Detect which cell encompasses the target text, then output its (X, Y) center coordinate. 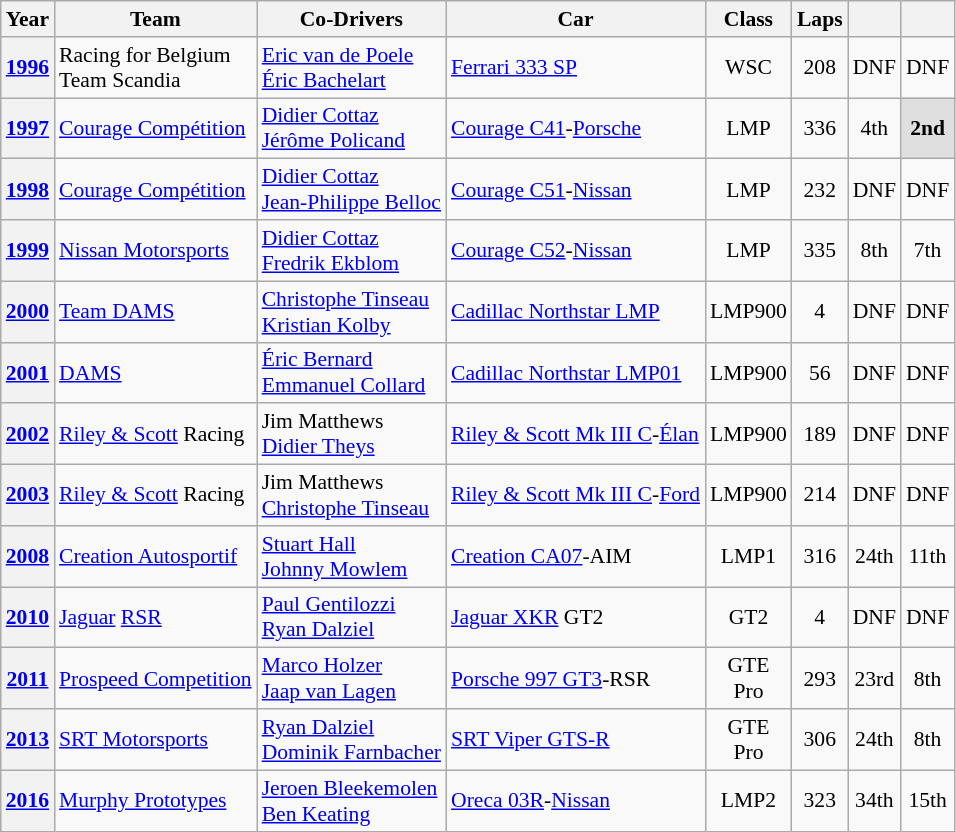
Didier Cottaz Jérôme Policand (352, 128)
7th (928, 250)
Prospeed Competition (156, 678)
2003 (28, 496)
Marco Holzer Jaap van Lagen (352, 678)
Courage C41-Porsche (576, 128)
Laps (820, 19)
335 (820, 250)
15th (928, 800)
Éric Bernard Emmanuel Collard (352, 372)
189 (820, 434)
Team DAMS (156, 312)
Ferrari 333 SP (576, 68)
1998 (28, 190)
2002 (28, 434)
Jaguar XKR GT2 (576, 618)
214 (820, 496)
2016 (28, 800)
Christophe Tinseau Kristian Kolby (352, 312)
11th (928, 556)
Creation CA07-AIM (576, 556)
LMP1 (748, 556)
2013 (28, 740)
34th (874, 800)
2000 (28, 312)
Didier Cottaz Fredrik Ekblom (352, 250)
336 (820, 128)
Riley & Scott Mk III C-Ford (576, 496)
Oreca 03R-Nissan (576, 800)
2nd (928, 128)
Riley & Scott Mk III C-Élan (576, 434)
Paul Gentilozzi Ryan Dalziel (352, 618)
2011 (28, 678)
Jaguar RSR (156, 618)
Jim Matthews Didier Theys (352, 434)
1996 (28, 68)
2010 (28, 618)
1997 (28, 128)
1999 (28, 250)
Courage C52-Nissan (576, 250)
Cadillac Northstar LMP (576, 312)
Nissan Motorsports (156, 250)
Cadillac Northstar LMP01 (576, 372)
Co-Drivers (352, 19)
Jim Matthews Christophe Tinseau (352, 496)
4th (874, 128)
DAMS (156, 372)
Jeroen Bleekemolen Ben Keating (352, 800)
323 (820, 800)
SRT Motorsports (156, 740)
Porsche 997 GT3-RSR (576, 678)
Team (156, 19)
Car (576, 19)
306 (820, 740)
23rd (874, 678)
Creation Autosportif (156, 556)
SRT Viper GTS-R (576, 740)
Ryan Dalziel Dominik Farnbacher (352, 740)
Year (28, 19)
Didier Cottaz Jean-Philippe Belloc (352, 190)
232 (820, 190)
208 (820, 68)
316 (820, 556)
Murphy Prototypes (156, 800)
Racing for Belgium Team Scandia (156, 68)
Stuart Hall Johnny Mowlem (352, 556)
LMP2 (748, 800)
Eric van de Poele Éric Bachelart (352, 68)
2001 (28, 372)
Class (748, 19)
56 (820, 372)
WSC (748, 68)
Courage C51-Nissan (576, 190)
2008 (28, 556)
GT2 (748, 618)
293 (820, 678)
